Return (X, Y) of the center of cell containing provided text 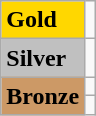
Bronze (43, 96)
Silver (43, 58)
Gold (43, 20)
